Identify which cell holds the provided text, then report its [x, y] central coordinate. 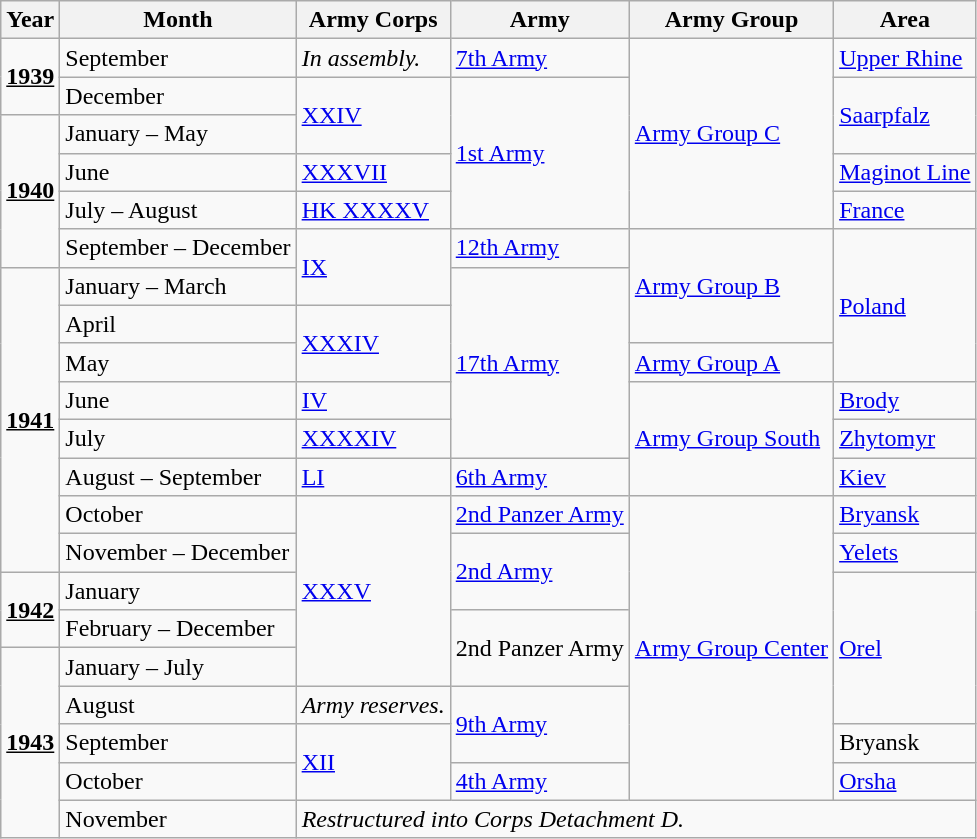
Yelets [905, 553]
9th Army [540, 724]
4th Army [540, 781]
Army Group Center [731, 648]
1941 [30, 419]
Area [905, 20]
1939 [30, 77]
IX [373, 267]
17th Army [540, 362]
Army [540, 20]
7th Army [540, 58]
1943 [30, 743]
2nd Army [540, 572]
Kiev [905, 477]
January – July [178, 667]
12th Army [540, 248]
Brody [905, 400]
XXIV [373, 115]
Army Group B [731, 286]
Saarpfalz [905, 115]
November [178, 819]
January [178, 591]
February – December [178, 629]
XXXVII [373, 172]
Maginot Line [905, 172]
France [905, 210]
6th Army [540, 477]
July – August [178, 210]
In assembly. [373, 58]
January – March [178, 286]
May [178, 362]
Upper Rhine [905, 58]
April [178, 324]
August – September [178, 477]
1940 [30, 191]
November – December [178, 553]
September – December [178, 248]
January – May [178, 134]
1942 [30, 610]
Restructured into Corps Detachment D. [636, 819]
XII [373, 762]
1st Army [540, 153]
XXXXIV [373, 438]
Year [30, 20]
July [178, 438]
Army Group C [731, 134]
December [178, 96]
Orsha [905, 781]
August [178, 705]
Army Group South [731, 438]
LI [373, 477]
Army reserves. [373, 705]
Army Corps [373, 20]
Zhytomyr [905, 438]
Army Group [731, 20]
XXXV [373, 591]
Poland [905, 305]
IV [373, 400]
HK XXXXV [373, 210]
Orel [905, 648]
Month [178, 20]
Army Group A [731, 362]
XXXIV [373, 343]
